Provide the [x, y] coordinate of the cell's center where the given text is located.  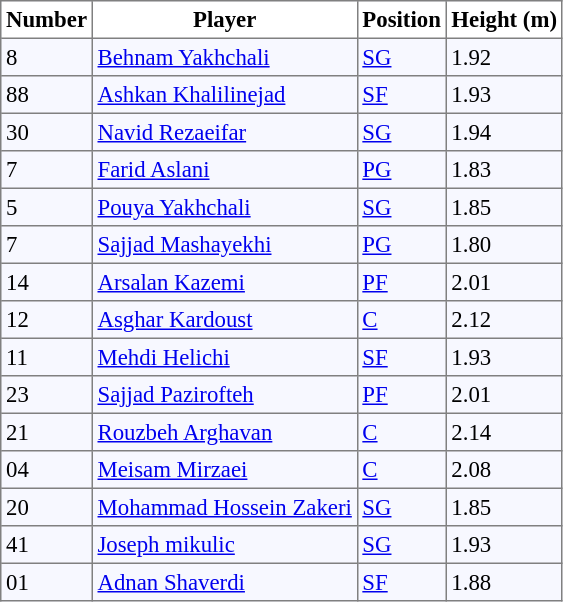
1.92 [504, 57]
Pouya Yakhchali [224, 207]
Position [402, 20]
Navid Rezaeifar [224, 132]
21 [47, 432]
2.14 [504, 432]
1.88 [504, 582]
Arsalan Kazemi [224, 282]
23 [47, 395]
1.80 [504, 245]
Meisam Mirzaei [224, 470]
5 [47, 207]
Sajjad Mashayekhi [224, 245]
Adnan Shaverdi [224, 582]
41 [47, 545]
8 [47, 57]
Number [47, 20]
30 [47, 132]
1.83 [504, 170]
Behnam Yakhchali [224, 57]
Mohammad Hossein Zakeri [224, 507]
04 [47, 470]
11 [47, 357]
Height (m) [504, 20]
Player [224, 20]
2.12 [504, 320]
Asghar Kardoust [224, 320]
Ashkan Khalilinejad [224, 95]
Joseph mikulic [224, 545]
12 [47, 320]
Farid Aslani [224, 170]
Rouzbeh Arghavan [224, 432]
2.08 [504, 470]
01 [47, 582]
1.94 [504, 132]
88 [47, 95]
20 [47, 507]
Mehdi Helichi [224, 357]
Sajjad Pazirofteh [224, 395]
14 [47, 282]
